Capture the cell that displays the provided text and extract its [x, y] central coordinate. 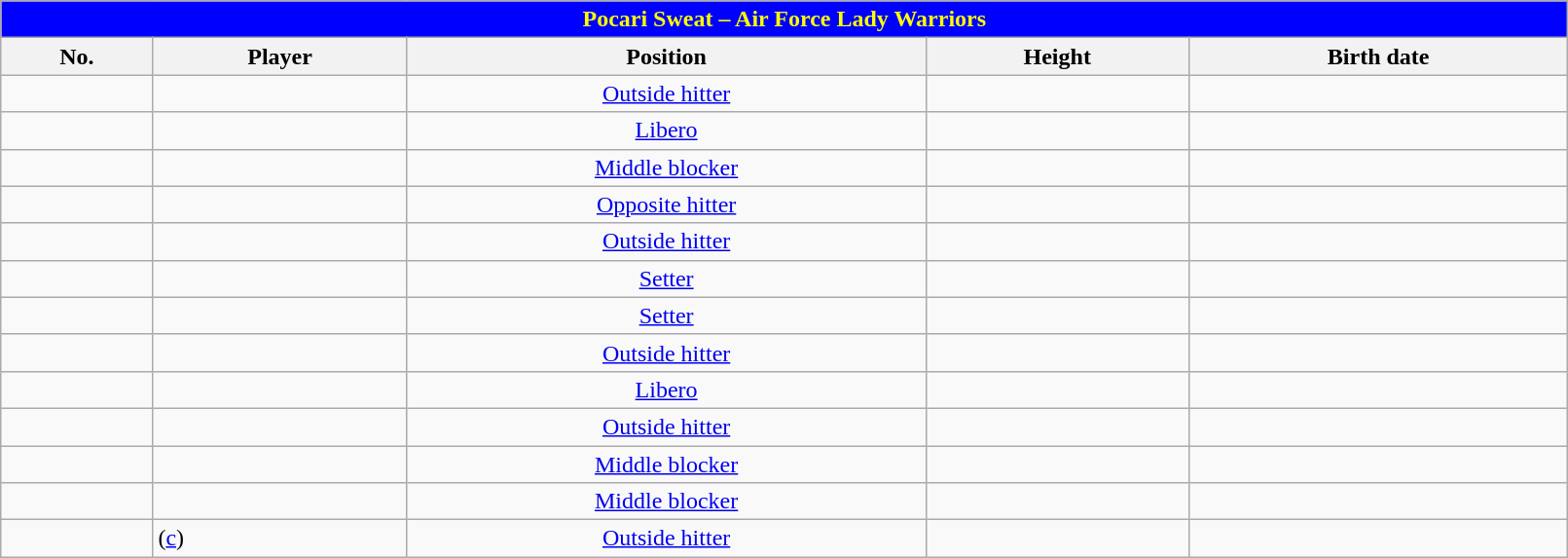
No. [77, 56]
(c) [280, 539]
Player [280, 56]
Opposite hitter [666, 205]
Pocari Sweat – Air Force Lady Warriors [784, 19]
Position [666, 56]
Birth date [1378, 56]
Height [1057, 56]
